From the cell containing the given text, extract its center point as (x, y) coordinate. 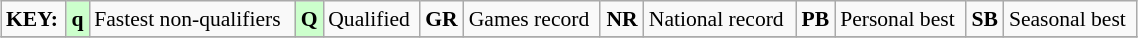
Qualified (371, 19)
GR (442, 19)
Q (309, 19)
q (78, 19)
NR (622, 19)
SB (985, 19)
National record (720, 19)
Seasonal best (1070, 19)
PB (816, 19)
Fastest non-qualifiers (192, 19)
Games record (532, 19)
Personal best (900, 19)
KEY: (34, 19)
